Determine the [x, y] coordinate at the center of the cell enclosing the given text.  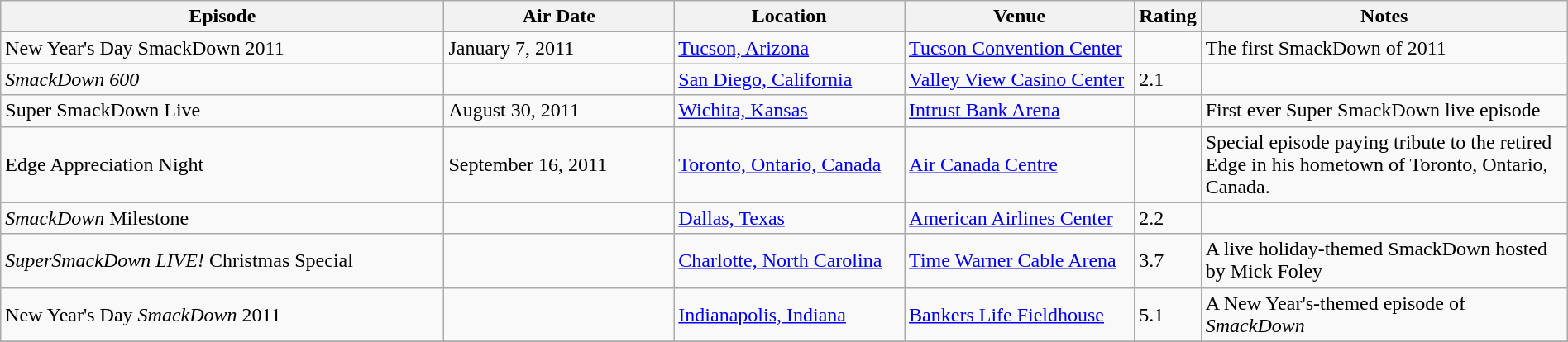
A live holiday-themed SmackDown hosted by Mick Foley [1384, 261]
Super SmackDown Live [222, 111]
Intrust Bank Arena [1020, 111]
5.1 [1168, 314]
Episode [222, 17]
San Diego, California [789, 79]
First ever Super SmackDown live episode [1384, 111]
A New Year's-themed episode of SmackDown [1384, 314]
3.7 [1168, 261]
SmackDown 600 [222, 79]
Edge Appreciation Night [222, 164]
September 16, 2011 [559, 164]
Air Date [559, 17]
The first SmackDown of 2011 [1384, 48]
Valley View Casino Center [1020, 79]
Time Warner Cable Arena [1020, 261]
Air Canada Centre [1020, 164]
Wichita, Kansas [789, 111]
American Airlines Center [1020, 218]
Rating [1168, 17]
2.2 [1168, 218]
Venue [1020, 17]
Tucson, Arizona [789, 48]
2.1 [1168, 79]
January 7, 2011 [559, 48]
Charlotte, North Carolina [789, 261]
August 30, 2011 [559, 111]
Special episode paying tribute to the retired Edge in his hometown of Toronto, Ontario, Canada. [1384, 164]
Bankers Life Fieldhouse [1020, 314]
SmackDown Milestone [222, 218]
Notes [1384, 17]
Indianapolis, Indiana [789, 314]
Dallas, Texas [789, 218]
Location [789, 17]
Tucson Convention Center [1020, 48]
SuperSmackDown LIVE! Christmas Special [222, 261]
Toronto, Ontario, Canada [789, 164]
